Scan for the cell matching the given text and deliver its [X, Y] coordinate at center. 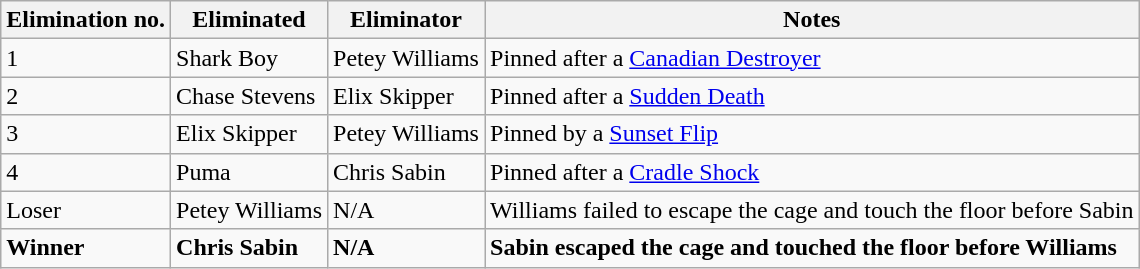
1 [86, 58]
Eliminated [250, 20]
Pinned after a Sudden Death [812, 96]
Chase Stevens [250, 96]
Eliminator [406, 20]
Notes [812, 20]
Pinned after a Cradle Shock [812, 172]
Loser [86, 210]
Sabin escaped the cage and touched the floor before Williams [812, 248]
3 [86, 134]
Shark Boy [250, 58]
4 [86, 172]
Pinned after a Canadian Destroyer [812, 58]
2 [86, 96]
Williams failed to escape the cage and touch the floor before Sabin [812, 210]
Pinned by a Sunset Flip [812, 134]
Elimination no. [86, 20]
Winner [86, 248]
Puma [250, 172]
